Extract the [X, Y] coordinate from the center of the cell holding the provided text.  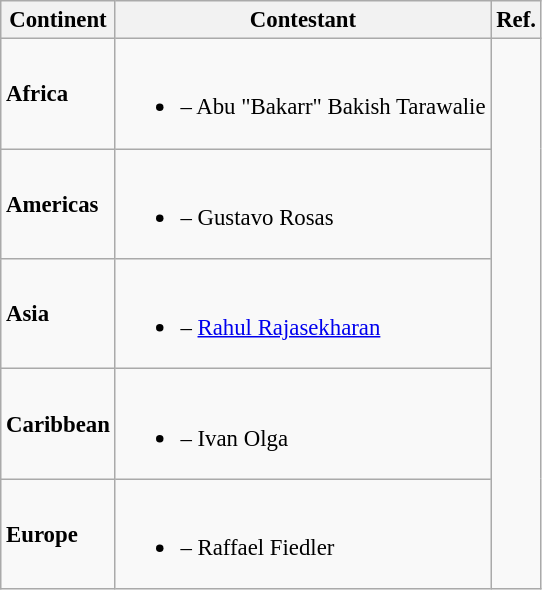
Europe [58, 534]
Caribbean [58, 424]
– Ivan Olga [303, 424]
– Abu "Bakarr" Bakish Tarawalie [303, 94]
– Gustavo Rosas [303, 204]
– Raffael Fiedler [303, 534]
Africa [58, 94]
Ref. [516, 20]
Asia [58, 314]
Continent [58, 20]
Americas [58, 204]
Contestant [303, 20]
– Rahul Rajasekharan [303, 314]
